Search for the cell housing the specified text and yield its (X, Y) center coordinate. 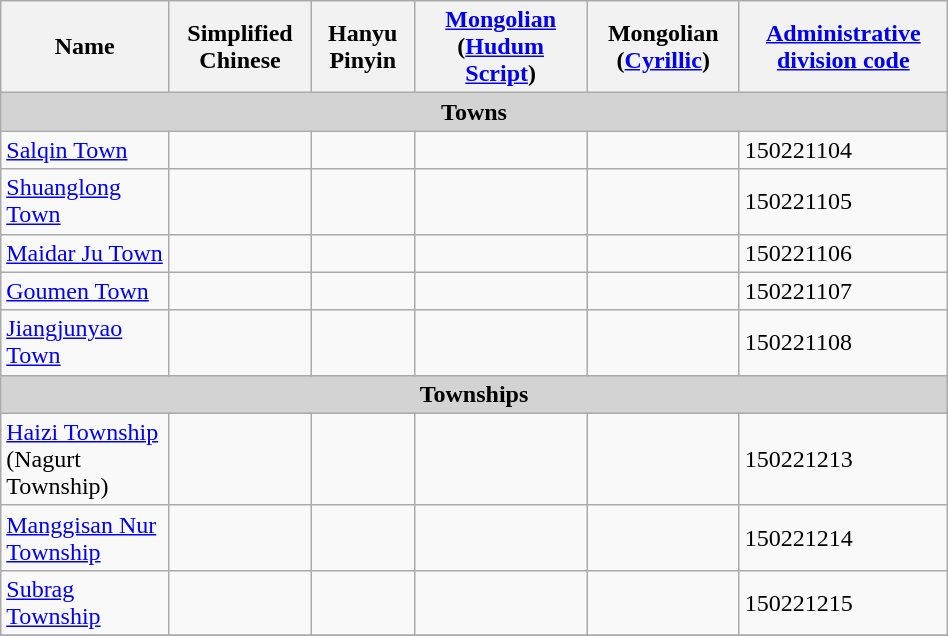
Subrag Township (85, 602)
Maidar Ju Town (85, 253)
Manggisan Nur Township (85, 538)
150221106 (843, 253)
Towns (474, 112)
150221214 (843, 538)
150221107 (843, 291)
150221213 (843, 459)
150221105 (843, 202)
150221104 (843, 150)
Shuanglong Town (85, 202)
Goumen Town (85, 291)
Mongolian (Hudum Script) (500, 47)
Hanyu Pinyin (362, 47)
Mongolian (Cyrillic) (663, 47)
Haizi Township(Nagurt Township) (85, 459)
150221215 (843, 602)
Name (85, 47)
Jiangjunyao Town (85, 342)
150221108 (843, 342)
Administrative division code (843, 47)
Salqin Town (85, 150)
Simplified Chinese (240, 47)
Townships (474, 394)
